Locate the cell with the specified text and output its (x, y) center coordinate. 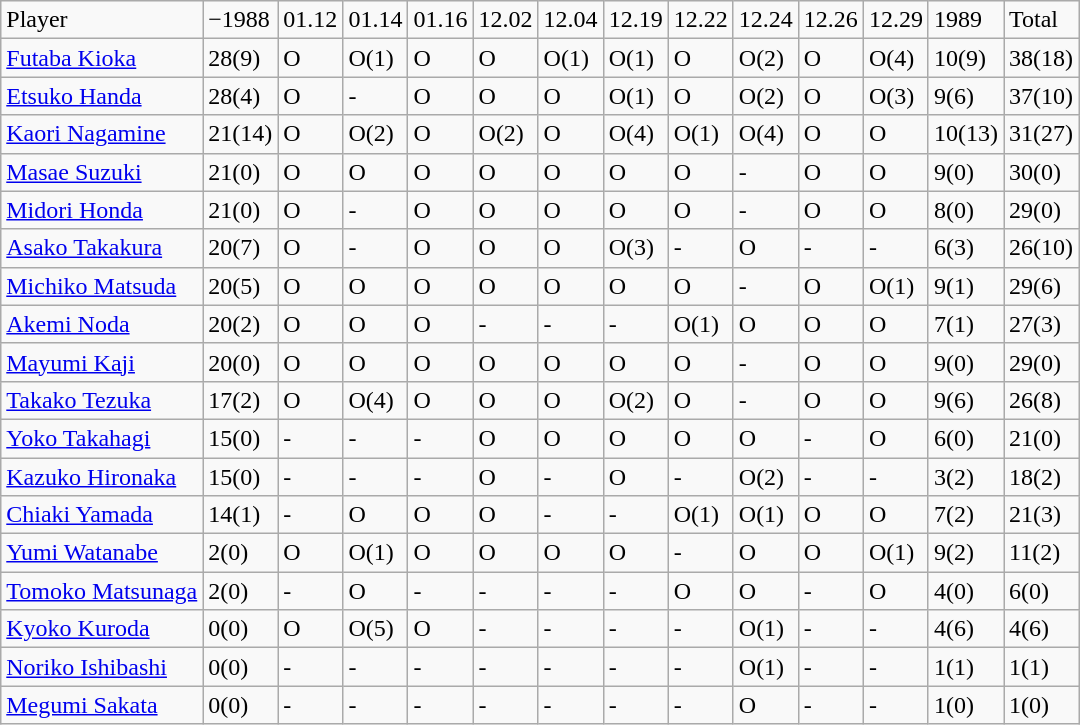
18(2) (1042, 477)
−1988 (240, 20)
Kazuko Hironaka (102, 477)
Asako Takakura (102, 248)
01.16 (440, 20)
Michiko Matsuda (102, 286)
10(9) (966, 58)
Chiaki Yamada (102, 515)
4(0) (966, 591)
01.14 (376, 20)
30(0) (1042, 172)
Yumi Watanabe (102, 553)
7(1) (966, 324)
Megumi Sakata (102, 705)
28(9) (240, 58)
17(2) (240, 400)
Masae Suzuki (102, 172)
14(1) (240, 515)
7(2) (966, 515)
Total (1042, 20)
20(7) (240, 248)
20(2) (240, 324)
Futaba Kioka (102, 58)
10(13) (966, 134)
1989 (966, 20)
12.29 (896, 20)
12.02 (506, 20)
21(3) (1042, 515)
Mayumi Kaji (102, 362)
O(5) (376, 629)
11(2) (1042, 553)
Akemi Noda (102, 324)
26(10) (1042, 248)
38(18) (1042, 58)
Yoko Takahagi (102, 438)
27(3) (1042, 324)
8(0) (966, 210)
21(14) (240, 134)
28(4) (240, 96)
Kyoko Kuroda (102, 629)
20(0) (240, 362)
37(10) (1042, 96)
26(8) (1042, 400)
01.12 (310, 20)
29(6) (1042, 286)
Midori Honda (102, 210)
20(5) (240, 286)
12.24 (766, 20)
Kaori Nagamine (102, 134)
3(2) (966, 477)
12.04 (570, 20)
6(3) (966, 248)
Player (102, 20)
12.19 (636, 20)
12.26 (830, 20)
9(2) (966, 553)
31(27) (1042, 134)
Noriko Ishibashi (102, 667)
12.22 (700, 20)
9(1) (966, 286)
Etsuko Handa (102, 96)
Tomoko Matsunaga (102, 591)
Takako Tezuka (102, 400)
